Provide the [X, Y] coordinate of the cell's center where the given text is located.  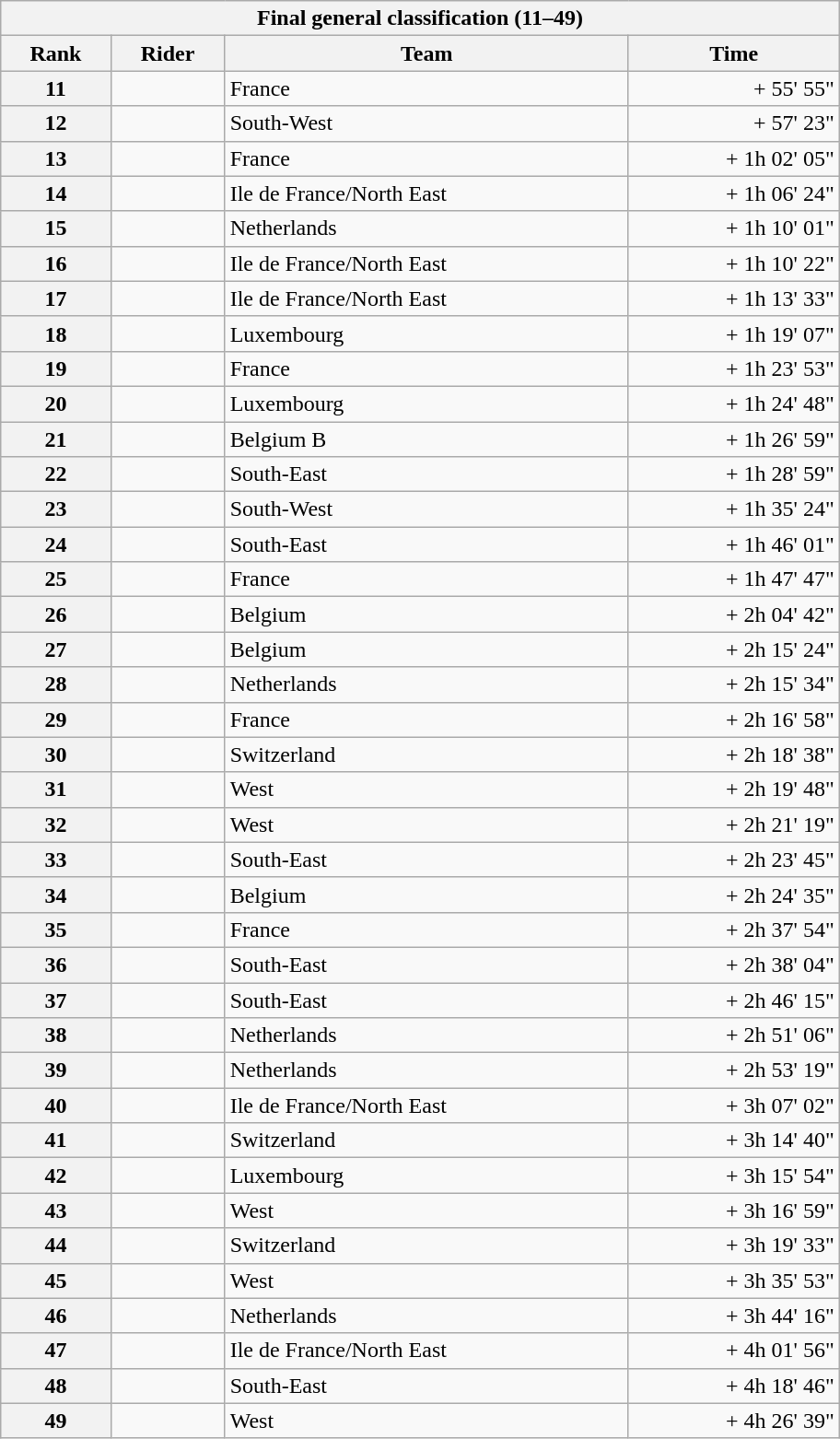
46 [55, 1316]
+ 2h 51' 06" [733, 1035]
18 [55, 333]
25 [55, 579]
44 [55, 1246]
+ 2h 19' 48" [733, 790]
+ 2h 18' 38" [733, 755]
27 [55, 649]
+ 4h 01' 56" [733, 1351]
12 [55, 123]
15 [55, 228]
Time [733, 53]
+ 3h 44' 16" [733, 1316]
+ 1h 02' 05" [733, 158]
Team [426, 53]
20 [55, 404]
Final general classification (11–49) [420, 18]
26 [55, 614]
+ 2h 15' 34" [733, 684]
+ 1h 35' 24" [733, 509]
+ 3h 07' 02" [733, 1106]
Belgium B [426, 439]
+ 1h 47' 47" [733, 579]
11 [55, 88]
14 [55, 193]
+ 2h 16' 58" [733, 719]
+ 55' 55" [733, 88]
+ 1h 26' 59" [733, 439]
34 [55, 895]
19 [55, 369]
+ 2h 04' 42" [733, 614]
32 [55, 825]
+ 3h 16' 59" [733, 1211]
+ 2h 37' 54" [733, 930]
13 [55, 158]
36 [55, 965]
41 [55, 1141]
+ 1h 28' 59" [733, 474]
21 [55, 439]
16 [55, 263]
40 [55, 1106]
+ 2h 24' 35" [733, 895]
48 [55, 1386]
+ 3h 35' 53" [733, 1281]
31 [55, 790]
+ 1h 10' 22" [733, 263]
+ 2h 38' 04" [733, 965]
37 [55, 1000]
38 [55, 1035]
17 [55, 298]
45 [55, 1281]
+ 1h 23' 53" [733, 369]
+ 3h 14' 40" [733, 1141]
23 [55, 509]
+ 4h 18' 46" [733, 1386]
+ 4h 26' 39" [733, 1421]
+ 2h 23' 45" [733, 860]
+ 57' 23" [733, 123]
+ 1h 19' 07" [733, 333]
+ 3h 15' 54" [733, 1176]
33 [55, 860]
24 [55, 544]
Rank [55, 53]
+ 1h 10' 01" [733, 228]
49 [55, 1421]
+ 1h 24' 48" [733, 404]
+ 3h 19' 33" [733, 1246]
35 [55, 930]
Rider [168, 53]
+ 1h 46' 01" [733, 544]
28 [55, 684]
47 [55, 1351]
30 [55, 755]
+ 1h 13' 33" [733, 298]
42 [55, 1176]
43 [55, 1211]
22 [55, 474]
39 [55, 1070]
+ 1h 06' 24" [733, 193]
+ 2h 46' 15" [733, 1000]
+ 2h 53' 19" [733, 1070]
+ 2h 21' 19" [733, 825]
29 [55, 719]
+ 2h 15' 24" [733, 649]
